Search for the cell housing the specified text and yield its [x, y] center coordinate. 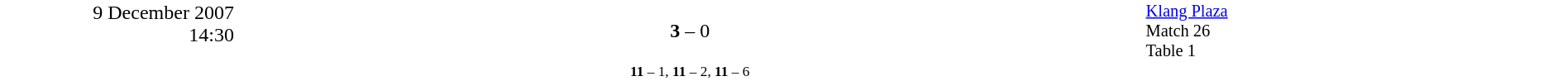
3 – 0 [690, 31]
9 December 200714:30 [117, 40]
11 – 1, 11 – 2, 11 – 6 [690, 71]
Klang PlazaMatch 26Table 1 [1356, 31]
